Output the [X, Y] coordinate of the center of the cell containing the given text.  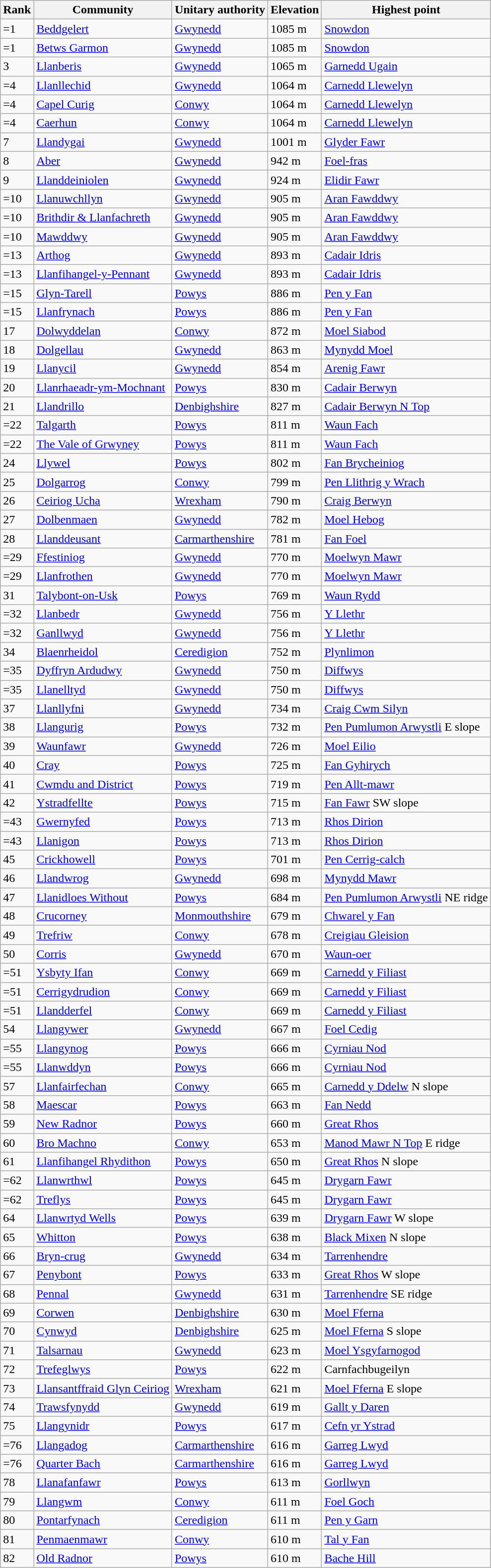
Ffestiniog [103, 558]
48 [17, 916]
942 m [294, 161]
Ceiriog Ucha [103, 501]
663 m [294, 1105]
Great Rhos N slope [406, 1162]
Tarrenhendre [406, 1256]
18 [17, 350]
Pontarfynach [103, 1520]
Fan Nedd [406, 1105]
54 [17, 1029]
Capel Curig [103, 104]
Pen y Garn [406, 1520]
Treflys [103, 1199]
66 [17, 1256]
670 m [294, 954]
Mynydd Mawr [406, 878]
Gorllwyn [406, 1483]
Arthog [103, 255]
619 m [294, 1407]
82 [17, 1558]
684 m [294, 897]
8 [17, 161]
Mawddwy [103, 237]
64 [17, 1218]
623 m [294, 1350]
Cerrigydrudion [103, 992]
Crucorney [103, 916]
715 m [294, 803]
74 [17, 1407]
25 [17, 482]
827 m [294, 406]
Talsarnau [103, 1350]
Fan Brycheiniog [406, 463]
Fan Foel [406, 538]
9 [17, 180]
81 [17, 1539]
Pen Pumlumon Arwystli NE ridge [406, 897]
Gwernyfed [103, 821]
Llanfihangel-y-Pennant [103, 274]
Great Rhos W slope [406, 1275]
70 [17, 1331]
Llanuwchllyn [103, 198]
Llanelltyd [103, 690]
71 [17, 1350]
Mynydd Moel [406, 350]
Unitary authority [219, 10]
665 m [294, 1086]
631 m [294, 1294]
Dolwyddelan [103, 331]
Llanidloes Without [103, 897]
78 [17, 1483]
Waunfawr [103, 746]
Manod Mawr N Top E ridge [406, 1142]
Trawsfynydd [103, 1407]
28 [17, 538]
Moel Fferna S slope [406, 1331]
719 m [294, 784]
Llanrhaeadr-ym-Mochnant [103, 387]
Llanycil [103, 369]
Monmouthshire [219, 916]
732 m [294, 727]
39 [17, 746]
781 m [294, 538]
Old Radnor [103, 1558]
Moel Hebog [406, 519]
653 m [294, 1142]
802 m [294, 463]
863 m [294, 350]
Dolgarrog [103, 482]
Waun-oer [406, 954]
80 [17, 1520]
Bache Hill [406, 1558]
Foel Cedig [406, 1029]
678 m [294, 935]
Talgarth [103, 425]
Llanafanfawr [103, 1483]
799 m [294, 482]
Penmaenmawr [103, 1539]
Trefeglwys [103, 1369]
67 [17, 1275]
Community [103, 10]
37 [17, 708]
725 m [294, 765]
Pennal [103, 1294]
Llanigon [103, 841]
79 [17, 1502]
Llanwrthwl [103, 1181]
679 m [294, 916]
Llanberis [103, 66]
50 [17, 954]
Waun Rydd [406, 595]
Craig Cwm Silyn [406, 708]
Blaenrheidol [103, 652]
Gallt y Daren [406, 1407]
Moel Fferna E slope [406, 1388]
34 [17, 652]
Llanwrtyd Wells [103, 1218]
782 m [294, 519]
638 m [294, 1237]
Beddgelert [103, 29]
Corris [103, 954]
7 [17, 142]
27 [17, 519]
Pen Allt-mawr [406, 784]
58 [17, 1105]
Pen Llithrig y Wrach [406, 482]
726 m [294, 746]
Cynwyd [103, 1331]
Ystradfellte [103, 803]
Rank [17, 10]
42 [17, 803]
Llansantffraid Glyn Ceiriog [103, 1388]
Chwarel y Fan [406, 916]
Carnedd y Ddelw N slope [406, 1086]
698 m [294, 878]
Llanfrynach [103, 312]
24 [17, 463]
Maescar [103, 1105]
Glyder Fawr [406, 142]
Trefriw [103, 935]
49 [17, 935]
Garnedd Ugain [406, 66]
Llangadog [103, 1445]
Llanfihangel Rhydithon [103, 1162]
1065 m [294, 66]
734 m [294, 708]
Penybont [103, 1275]
Llangywer [103, 1029]
21 [17, 406]
630 m [294, 1313]
Llanbedr [103, 614]
Bryn-crug [103, 1256]
650 m [294, 1162]
Ganllwyd [103, 633]
854 m [294, 369]
Bro Machno [103, 1142]
Corwen [103, 1313]
Craig Berwyn [406, 501]
26 [17, 501]
Black Mixen N slope [406, 1237]
75 [17, 1426]
790 m [294, 501]
Pen Pumlumon Arwystli E slope [406, 727]
45 [17, 860]
3 [17, 66]
Llywel [103, 463]
Dyffryn Ardudwy [103, 671]
Dolgellau [103, 350]
Talybont-on-Usk [103, 595]
622 m [294, 1369]
Drygarn Fawr W slope [406, 1218]
Moel Ysgyfarnogod [406, 1350]
Llanfrothen [103, 576]
752 m [294, 652]
660 m [294, 1124]
31 [17, 595]
625 m [294, 1331]
Llanfairfechan [103, 1086]
65 [17, 1237]
Llandygai [103, 142]
Pen Cerrig-calch [406, 860]
47 [17, 897]
Ysbyty Ifan [103, 973]
68 [17, 1294]
872 m [294, 331]
Llandderfel [103, 1010]
621 m [294, 1388]
17 [17, 331]
Brithdir & Llanfachreth [103, 217]
Llanllechid [103, 85]
Llandwrog [103, 878]
Aber [103, 161]
New Radnor [103, 1124]
667 m [294, 1029]
Llanllyfni [103, 708]
639 m [294, 1218]
Llangurig [103, 727]
40 [17, 765]
Llangynidr [103, 1426]
Cray [103, 765]
Tarrenhendre SE ridge [406, 1294]
Cadair Berwyn N Top [406, 406]
Llangwm [103, 1502]
19 [17, 369]
Moel Fferna [406, 1313]
Cadair Berwyn [406, 387]
73 [17, 1388]
69 [17, 1313]
46 [17, 878]
633 m [294, 1275]
Creigiau Gleision [406, 935]
59 [17, 1124]
Elevation [294, 10]
Betws Garmon [103, 48]
61 [17, 1162]
769 m [294, 595]
Fan Gyhirych [406, 765]
Llanwddyn [103, 1067]
Dolbenmaen [103, 519]
20 [17, 387]
617 m [294, 1426]
Cwmdu and District [103, 784]
Llanddeiniolen [103, 180]
830 m [294, 387]
60 [17, 1142]
41 [17, 784]
57 [17, 1086]
Whitton [103, 1237]
Carnfachbugeilyn [406, 1369]
613 m [294, 1483]
Crickhowell [103, 860]
Highest point [406, 10]
The Vale of Grwyney [103, 444]
Cefn yr Ystrad [406, 1426]
72 [17, 1369]
Moel Siabod [406, 331]
Great Rhos [406, 1124]
Arenig Fawr [406, 369]
Llandrillo [103, 406]
1001 m [294, 142]
634 m [294, 1256]
Llanddeusant [103, 538]
38 [17, 727]
924 m [294, 180]
Foel Goch [406, 1502]
Moel Eilio [406, 746]
701 m [294, 860]
Foel-fras [406, 161]
Tal y Fan [406, 1539]
Quarter Bach [103, 1464]
Elidir Fawr [406, 180]
Plynlimon [406, 652]
Llangynog [103, 1048]
Caerhun [103, 123]
Glyn-Tarell [103, 293]
Fan Fawr SW slope [406, 803]
